For the text-containing cell, return its midpoint in (x, y) coordinate format. 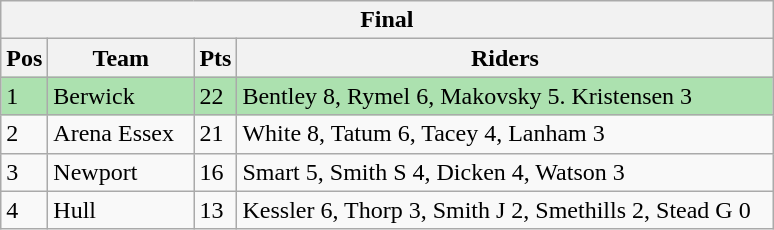
Riders (505, 58)
21 (216, 134)
Pts (216, 58)
3 (24, 172)
Final (387, 20)
13 (216, 210)
Smart 5, Smith S 4, Dicken 4, Watson 3 (505, 172)
Team (121, 58)
Pos (24, 58)
Bentley 8, Rymel 6, Makovsky 5. Kristensen 3 (505, 96)
Newport (121, 172)
4 (24, 210)
Berwick (121, 96)
1 (24, 96)
2 (24, 134)
White 8, Tatum 6, Tacey 4, Lanham 3 (505, 134)
Hull (121, 210)
16 (216, 172)
Arena Essex (121, 134)
Kessler 6, Thorp 3, Smith J 2, Smethills 2, Stead G 0 (505, 210)
22 (216, 96)
